Detect which cell encompasses the target text, then output its [x, y] center coordinate. 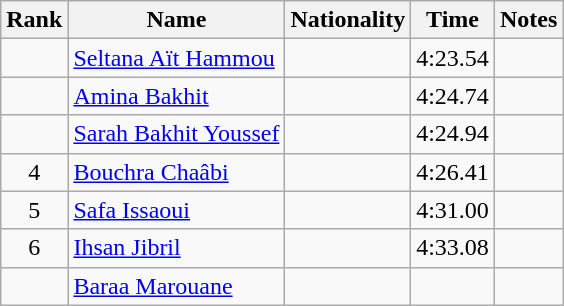
Bouchra Chaâbi [176, 172]
Name [176, 20]
4:24.74 [453, 96]
Rank [34, 20]
Sarah Bakhit Youssef [176, 134]
4:33.08 [453, 248]
Notes [528, 20]
Ihsan Jibril [176, 248]
4 [34, 172]
4:24.94 [453, 134]
6 [34, 248]
4:31.00 [453, 210]
5 [34, 210]
Safa Issaoui [176, 210]
Nationality [348, 20]
Baraa Marouane [176, 286]
4:23.54 [453, 58]
4:26.41 [453, 172]
Seltana Aït Hammou [176, 58]
Amina Bakhit [176, 96]
Time [453, 20]
